From the cell containing the given text, extract its center point as [X, Y] coordinate. 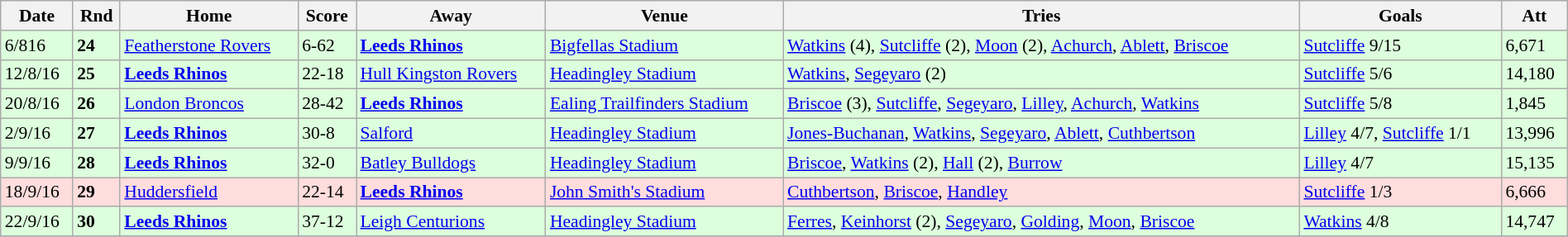
13,996 [1534, 134]
9/9/16 [36, 163]
2/9/16 [36, 134]
Sutcliffe 5/6 [1400, 74]
6/816 [36, 45]
Goals [1400, 16]
27 [96, 134]
Sutcliffe 5/8 [1400, 104]
Ealing Trailfinders Stadium [665, 104]
22-14 [327, 192]
14,747 [1534, 222]
26 [96, 104]
30-8 [327, 134]
Att [1534, 16]
22-18 [327, 74]
Date [36, 16]
Salford [450, 134]
Watkins, Segeyaro (2) [1041, 74]
Lilley 4/7, Sutcliffe 1/1 [1400, 134]
Home [208, 16]
30 [96, 222]
15,135 [1534, 163]
1,845 [1534, 104]
London Broncos [208, 104]
Watkins 4/8 [1400, 222]
Sutcliffe 1/3 [1400, 192]
32-0 [327, 163]
6,666 [1534, 192]
29 [96, 192]
37-12 [327, 222]
Venue [665, 16]
28 [96, 163]
Leigh Centurions [450, 222]
22/9/16 [36, 222]
14,180 [1534, 74]
Cuthbertson, Briscoe, Handley [1041, 192]
Briscoe (3), Sutcliffe, Segeyaro, Lilley, Achurch, Watkins [1041, 104]
Sutcliffe 9/15 [1400, 45]
Briscoe, Watkins (2), Hall (2), Burrow [1041, 163]
Score [327, 16]
Hull Kingston Rovers [450, 74]
6-62 [327, 45]
John Smith's Stadium [665, 192]
Watkins (4), Sutcliffe (2), Moon (2), Achurch, Ablett, Briscoe [1041, 45]
Rnd [96, 16]
25 [96, 74]
Batley Bulldogs [450, 163]
24 [96, 45]
28-42 [327, 104]
18/9/16 [36, 192]
Away [450, 16]
Tries [1041, 16]
Ferres, Keinhorst (2), Segeyaro, Golding, Moon, Briscoe [1041, 222]
20/8/16 [36, 104]
12/8/16 [36, 74]
6,671 [1534, 45]
Lilley 4/7 [1400, 163]
Bigfellas Stadium [665, 45]
Jones-Buchanan, Watkins, Segeyaro, Ablett, Cuthbertson [1041, 134]
Featherstone Rovers [208, 45]
Huddersfield [208, 192]
